Return the (X, Y) coordinate for the center point of the cell that contains the specified text.  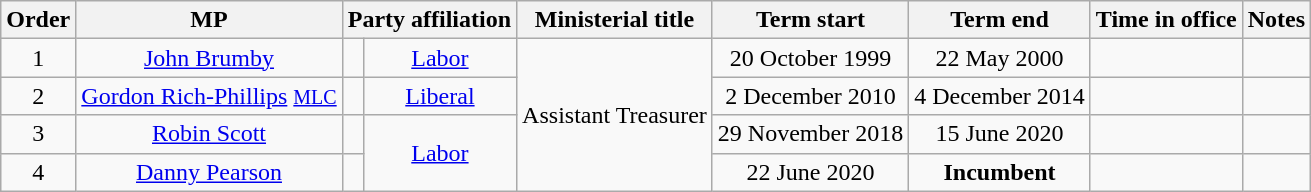
1 (38, 58)
Order (38, 20)
Liberal (440, 96)
29 November 2018 (810, 134)
22 June 2020 (810, 172)
Party affiliation (429, 20)
22 May 2000 (1000, 58)
15 June 2020 (1000, 134)
4 December 2014 (1000, 96)
Incumbent (1000, 172)
John Brumby (209, 58)
20 October 1999 (810, 58)
Term start (810, 20)
MP (209, 20)
4 (38, 172)
3 (38, 134)
Danny Pearson (209, 172)
Time in office (1166, 20)
Assistant Treasurer (615, 115)
Gordon Rich-Phillips MLC (209, 96)
2 December 2010 (810, 96)
Robin Scott (209, 134)
Term end (1000, 20)
Ministerial title (615, 20)
Notes (1276, 20)
2 (38, 96)
